Pinpoint the cell where the given text exists, returning its [x, y] midpoint coordinate. 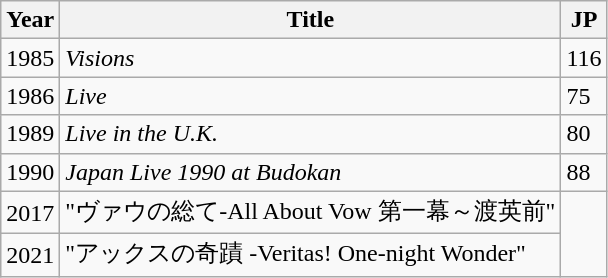
Title [310, 20]
2021 [30, 256]
75 [584, 96]
Japan Live 1990 at Budokan [310, 172]
Year [30, 20]
Visions [310, 58]
Live in the U.K. [310, 134]
116 [584, 58]
"アックスの奇蹟 -Veritas! One-night Wonder" [310, 256]
1990 [30, 172]
JP [584, 20]
"ヴァウの総て-All About Vow 第一幕～渡英前" [310, 212]
1985 [30, 58]
Live [310, 96]
80 [584, 134]
2017 [30, 212]
88 [584, 172]
1989 [30, 134]
1986 [30, 96]
